Provide the (x, y) coordinate of the cell's center where the given text is located.  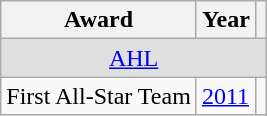
Year (226, 20)
2011 (226, 96)
Award (99, 20)
AHL (134, 58)
First All-Star Team (99, 96)
